Determine the (X, Y) coordinate at the center of the cell enclosing the given text.  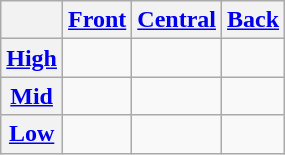
Back (254, 20)
High (32, 58)
Low (32, 134)
Front (98, 20)
Mid (32, 96)
Central (177, 20)
